Determine the [x, y] coordinate at the center of the cell enclosing the given text.  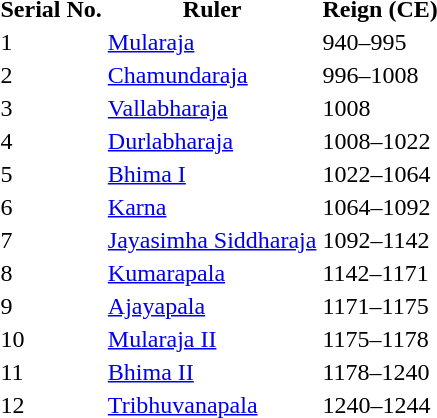
Mularaja II [212, 339]
Mularaja [212, 42]
Bhima I [212, 174]
Vallabharaja [212, 108]
Bhima II [212, 372]
Chamundaraja [212, 75]
Kumarapala [212, 273]
Durlabharaja [212, 141]
Karna [212, 207]
Ajayapala [212, 306]
Jayasimha Siddharaja [212, 240]
